Return the [X, Y] coordinate for the center point of the cell that contains the specified text.  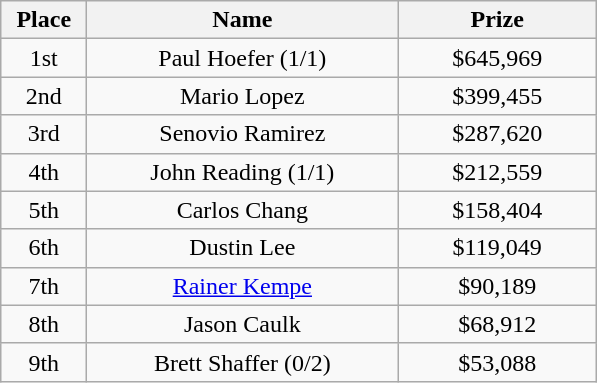
8th [44, 324]
$90,189 [498, 286]
$53,088 [498, 362]
Rainer Kempe [242, 286]
Name [242, 20]
Mario Lopez [242, 96]
$399,455 [498, 96]
4th [44, 172]
Paul Hoefer (1/1) [242, 58]
7th [44, 286]
$212,559 [498, 172]
Place [44, 20]
5th [44, 210]
$645,969 [498, 58]
Senovio Ramirez [242, 134]
2nd [44, 96]
$287,620 [498, 134]
1st [44, 58]
$158,404 [498, 210]
Jason Caulk [242, 324]
9th [44, 362]
3rd [44, 134]
Prize [498, 20]
Dustin Lee [242, 248]
John Reading (1/1) [242, 172]
$68,912 [498, 324]
$119,049 [498, 248]
Brett Shaffer (0/2) [242, 362]
Carlos Chang [242, 210]
6th [44, 248]
